From the cell containing the given text, extract its center point as (X, Y) coordinate. 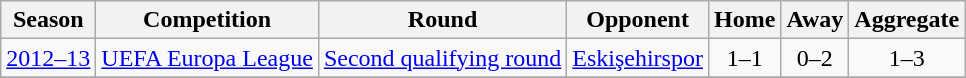
Away (815, 20)
1–3 (907, 58)
Second qualifying round (442, 58)
Eskişehirspor (638, 58)
0–2 (815, 58)
Aggregate (907, 20)
UEFA Europa League (208, 58)
Round (442, 20)
2012–13 (48, 58)
Home (744, 20)
Opponent (638, 20)
Season (48, 20)
Competition (208, 20)
1–1 (744, 58)
